For the text-containing cell, return its midpoint in [X, Y] coordinate format. 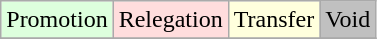
Void [348, 20]
Transfer [274, 20]
Promotion [57, 20]
Relegation [170, 20]
